Determine the [X, Y] coordinate at the center of the cell enclosing the given text.  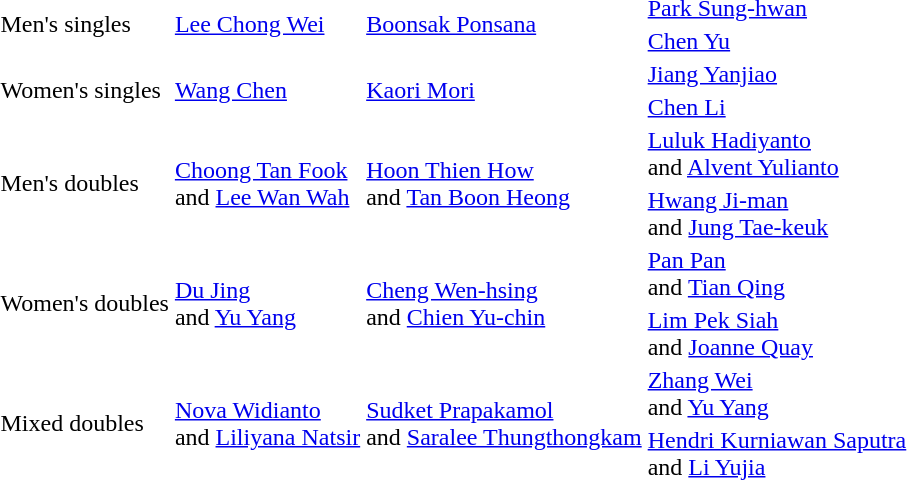
Kaori Mori [504, 90]
Choong Tan Fookand Lee Wan Wah [267, 184]
Hoon Thien Howand Tan Boon Heong [504, 184]
Du Jingand Yu Yang [267, 304]
Cheng Wen-hsingand Chien Yu-chin [504, 304]
Wang Chen [267, 90]
